Search for the cell housing the specified text and yield its [X, Y] center coordinate. 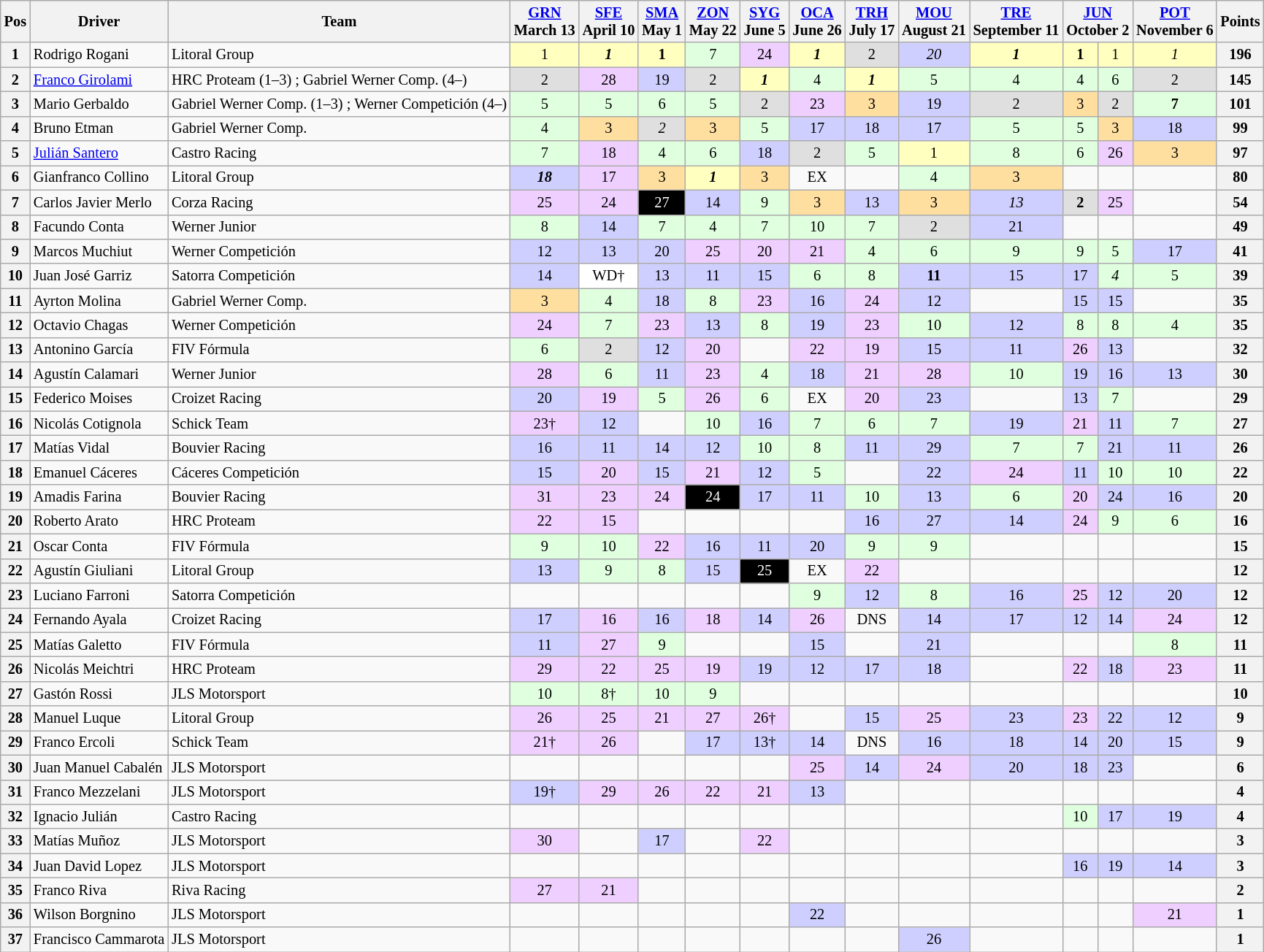
SYGJune 5 [765, 21]
Franco Riva [99, 890]
Luciano Farroni [99, 595]
Points [1240, 21]
Amadis Farina [99, 497]
Bruno Etman [99, 128]
26† [765, 718]
23† [545, 423]
Matías Galetto [99, 645]
POTNovember 6 [1174, 21]
Matías Vidal [99, 448]
Antonino García [99, 350]
Octavio Chagas [99, 325]
Franco Girolami [99, 80]
Pos [15, 21]
19† [545, 792]
TRESeptember 11 [1016, 21]
HRC Proteam (1–3) ; Gabriel Werner Comp. (4–) [339, 80]
Fernando Ayala [99, 620]
MOUAugust 21 [933, 21]
99 [1240, 128]
Juan Manuel Cabalén [99, 767]
13† [765, 742]
Corza Racing [339, 202]
Manuel Luque [99, 718]
Francisco Cammarota [99, 940]
Facundo Conta [99, 227]
Franco Ercoli [99, 742]
Carlos Javier Merlo [99, 202]
Gianfranco Collino [99, 177]
Emanuel Cáceres [99, 472]
101 [1240, 104]
Driver [99, 21]
145 [1240, 80]
WD† [609, 276]
34 [15, 866]
Nicolás Meichtri [99, 669]
Julián Santero [99, 153]
Matías Muñoz [99, 841]
8† [609, 694]
Franco Mezzelani [99, 792]
97 [1240, 153]
39 [1240, 276]
Nicolás Cotignola [99, 423]
Juan David Lopez [99, 866]
Team [339, 21]
GRNMarch 13 [545, 21]
54 [1240, 202]
36 [15, 915]
196 [1240, 55]
OCAJune 26 [818, 21]
Juan José Garriz [99, 276]
Roberto Arato [99, 521]
33 [15, 841]
JUNOctober 2 [1098, 21]
Cáceres Competición [339, 472]
Ayrton Molina [99, 301]
Gastón Rossi [99, 694]
SFEApril 10 [609, 21]
41 [1240, 251]
Wilson Borgnino [99, 915]
37 [15, 940]
Agustín Giuliani [99, 571]
ZONMay 22 [713, 21]
Federico Moises [99, 399]
Gabriel Werner Comp. (1–3) ; Werner Competición (4–) [339, 104]
21† [545, 742]
Rodrigo Rogani [99, 55]
49 [1240, 227]
TRHJuly 17 [872, 21]
Ignacio Julián [99, 816]
Oscar Conta [99, 546]
Riva Racing [339, 890]
Agustín Calamari [99, 375]
Mario Gerbaldo [99, 104]
SMAMay 1 [662, 21]
80 [1240, 177]
Marcos Muchiut [99, 251]
